Pinpoint the cell where the given text exists, returning its [x, y] midpoint coordinate. 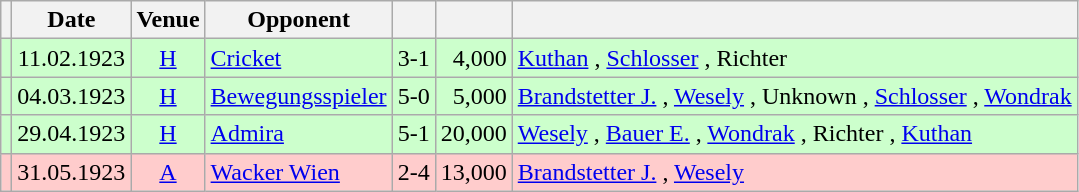
5,000 [474, 96]
04.03.1923 [72, 96]
20,000 [474, 134]
13,000 [474, 172]
Brandstetter J. , Wesely , Unknown , Schlosser , Wondrak [794, 96]
Date [72, 20]
5-0 [414, 96]
Wesely , Bauer E. , Wondrak , Richter , Kuthan [794, 134]
3-1 [414, 58]
29.04.1923 [72, 134]
5-1 [414, 134]
Venue [168, 20]
Wacker Wien [298, 172]
Brandstetter J. , Wesely [794, 172]
31.05.1923 [72, 172]
Cricket [298, 58]
A [168, 172]
Admira [298, 134]
4,000 [474, 58]
Kuthan , Schlosser , Richter [794, 58]
2-4 [414, 172]
Opponent [298, 20]
11.02.1923 [72, 58]
Bewegungsspieler [298, 96]
